Scan for the cell matching the given text and deliver its (X, Y) coordinate at center. 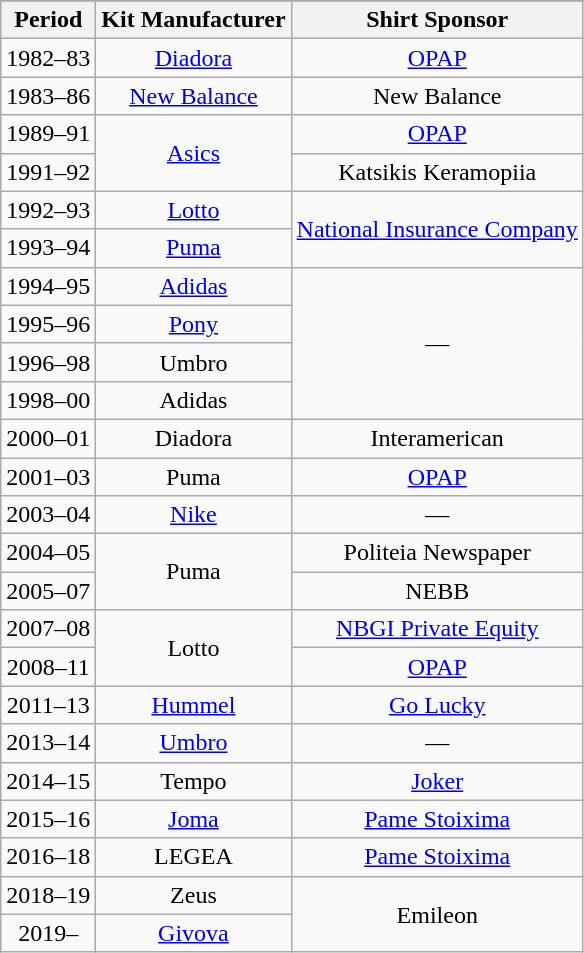
2019– (48, 933)
Joma (194, 819)
Joker (437, 781)
1996–98 (48, 362)
Interamerican (437, 438)
1992–93 (48, 210)
Go Lucky (437, 705)
1983–86 (48, 96)
Period (48, 20)
NBGI Private Equity (437, 629)
LEGEA (194, 857)
1982–83 (48, 58)
Zeus (194, 895)
2007–08 (48, 629)
Tempo (194, 781)
2013–14 (48, 743)
Nike (194, 515)
2003–04 (48, 515)
Emileon (437, 914)
National Insurance Company (437, 229)
2005–07 (48, 591)
2008–11 (48, 667)
2016–18 (48, 857)
1994–95 (48, 286)
1993–94 (48, 248)
2011–13 (48, 705)
Pony (194, 324)
Asics (194, 153)
2004–05 (48, 553)
1991–92 (48, 172)
1995–96 (48, 324)
NEBB (437, 591)
2001–03 (48, 477)
1989–91 (48, 134)
Kit Manufacturer (194, 20)
2000–01 (48, 438)
Givova (194, 933)
2014–15 (48, 781)
Hummel (194, 705)
2015–16 (48, 819)
Politeia Newspaper (437, 553)
Katsikis Keramopiia (437, 172)
1998–00 (48, 400)
2018–19 (48, 895)
Shirt Sponsor (437, 20)
